Search for the cell housing the specified text and yield its [x, y] center coordinate. 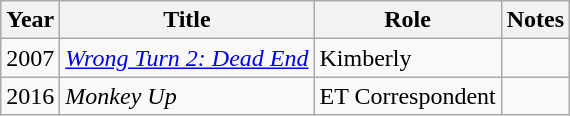
Role [408, 20]
2007 [30, 58]
Monkey Up [187, 96]
Wrong Turn 2: Dead End [187, 58]
ET Correspondent [408, 96]
Title [187, 20]
Kimberly [408, 58]
Year [30, 20]
Notes [535, 20]
2016 [30, 96]
